Identify which cell holds the provided text, then report its (x, y) central coordinate. 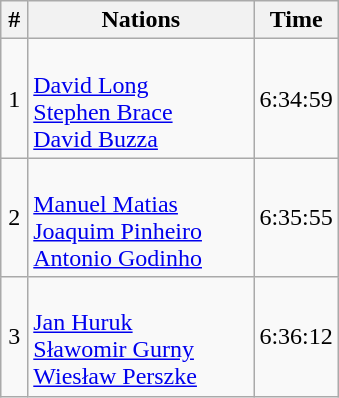
Time (296, 20)
6:35:55 (296, 218)
2 (14, 218)
6:34:59 (296, 98)
6:36:12 (296, 336)
# (14, 20)
Jan HurukSławomir GurnyWiesław Perszke (141, 336)
Manuel MatiasJoaquim PinheiroAntonio Godinho (141, 218)
Nations (141, 20)
David LongStephen BraceDavid Buzza (141, 98)
3 (14, 336)
1 (14, 98)
